Determine the (X, Y) coordinate at the center of the cell enclosing the given text.  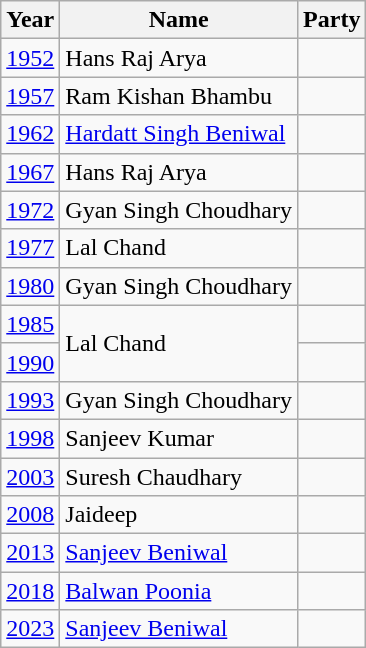
Balwan Poonia (179, 591)
2023 (30, 629)
1952 (30, 58)
1990 (30, 362)
1967 (30, 172)
1962 (30, 134)
Year (30, 20)
1980 (30, 286)
Jaideep (179, 515)
Ram Kishan Bhambu (179, 96)
Hardatt Singh Beniwal (179, 134)
1972 (30, 210)
Name (179, 20)
2008 (30, 515)
Suresh Chaudhary (179, 477)
1977 (30, 248)
Party (332, 20)
2013 (30, 553)
2003 (30, 477)
1998 (30, 438)
1957 (30, 96)
1985 (30, 324)
2018 (30, 591)
Sanjeev Kumar (179, 438)
1993 (30, 400)
